Determine the (x, y) coordinate at the center of the cell enclosing the given text.  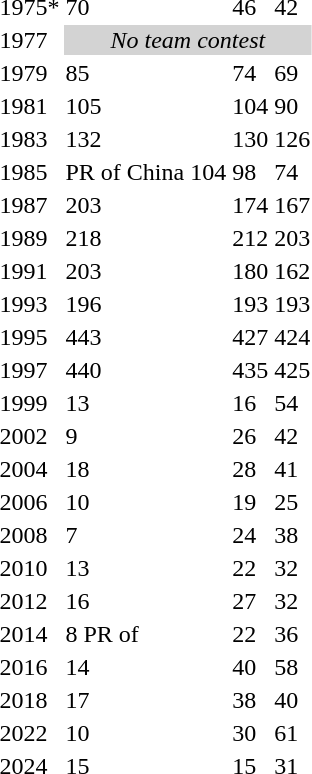
27 (250, 601)
132 (146, 139)
61 (292, 733)
42 (292, 436)
174 (250, 205)
36 (292, 634)
7 (146, 535)
218 (146, 238)
196 (146, 304)
25 (292, 502)
41 (292, 469)
126 (292, 139)
180 (250, 271)
14 (146, 667)
58 (292, 667)
435 (250, 370)
427 (250, 337)
90 (292, 106)
69 (292, 73)
26 (250, 436)
28 (250, 469)
9 (146, 436)
212 (250, 238)
19 (250, 502)
130 (250, 139)
104 (250, 106)
8 PR of (146, 634)
85 (146, 73)
No team contest (188, 40)
425 (292, 370)
30 (250, 733)
167 (292, 205)
54 (292, 403)
17 (146, 700)
424 (292, 337)
443 (146, 337)
440 (146, 370)
105 (146, 106)
98 (250, 172)
162 (292, 271)
PR of China 104 (146, 172)
24 (250, 535)
18 (146, 469)
